Detect which cell encompasses the target text, then output its (x, y) center coordinate. 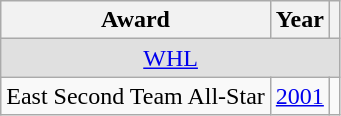
East Second Team All-Star (136, 96)
2001 (300, 96)
WHL (171, 58)
Year (300, 20)
Award (136, 20)
